Return the [X, Y] coordinate for the center point of the cell that contains the specified text.  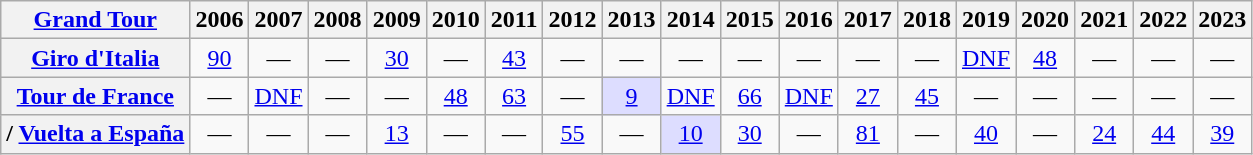
66 [750, 96]
13 [396, 134]
2019 [986, 20]
55 [572, 134]
2013 [632, 20]
2010 [456, 20]
2014 [690, 20]
2015 [750, 20]
2018 [926, 20]
2007 [278, 20]
44 [1164, 134]
40 [986, 134]
/ Vuelta a España [96, 134]
81 [868, 134]
2020 [1046, 20]
9 [632, 96]
27 [868, 96]
10 [690, 134]
39 [1222, 134]
24 [1104, 134]
2021 [1104, 20]
Grand Tour [96, 20]
45 [926, 96]
2017 [868, 20]
Tour de France [96, 96]
2022 [1164, 20]
2016 [808, 20]
2011 [514, 20]
2023 [1222, 20]
2008 [338, 20]
90 [220, 58]
2006 [220, 20]
63 [514, 96]
2009 [396, 20]
43 [514, 58]
2012 [572, 20]
Giro d'Italia [96, 58]
